Return the [X, Y] coordinate for the center point of the cell that contains the specified text.  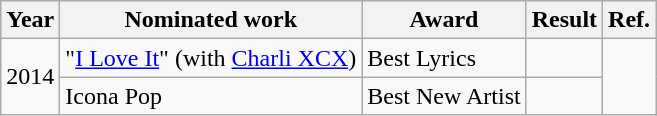
2014 [30, 77]
"I Love It" (with Charli XCX) [211, 58]
Ref. [630, 20]
Nominated work [211, 20]
Best New Artist [444, 96]
Award [444, 20]
Result [564, 20]
Icona Pop [211, 96]
Best Lyrics [444, 58]
Year [30, 20]
